Output the [x, y] coordinate of the center of the cell containing the given text.  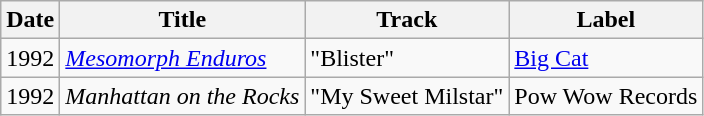
Mesomorph Enduros [182, 58]
Pow Wow Records [606, 96]
Date [30, 20]
Title [182, 20]
Track [407, 20]
"Blister" [407, 58]
Manhattan on the Rocks [182, 96]
Big Cat [606, 58]
"My Sweet Milstar" [407, 96]
Label [606, 20]
